Find where the given text appears and provide that cell's center as (X, Y) coordinate. 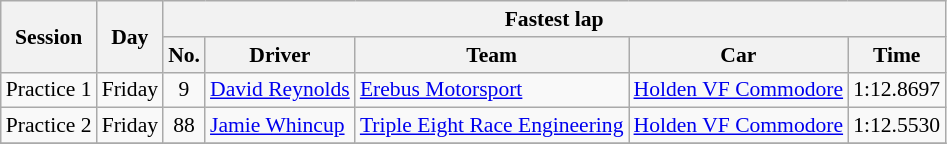
1:12.8697 (896, 90)
88 (184, 126)
No. (184, 55)
1:12.5530 (896, 126)
Triple Eight Race Engineering (492, 126)
9 (184, 90)
Time (896, 55)
Day (130, 36)
Jamie Whincup (280, 126)
David Reynolds (280, 90)
Practice 2 (49, 126)
Team (492, 55)
Fastest lap (554, 19)
Car (739, 55)
Driver (280, 55)
Practice 1 (49, 90)
Session (49, 36)
Erebus Motorsport (492, 90)
